Capture the cell that displays the provided text and extract its (x, y) central coordinate. 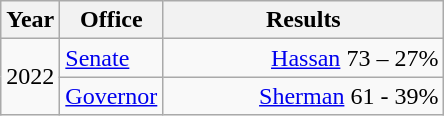
Year (30, 20)
Hassan 73 – 27% (304, 58)
Senate (112, 58)
Results (304, 20)
Sherman 61 - 39% (304, 96)
Office (112, 20)
2022 (30, 77)
Governor (112, 96)
